Capture the cell that displays the provided text and extract its (x, y) central coordinate. 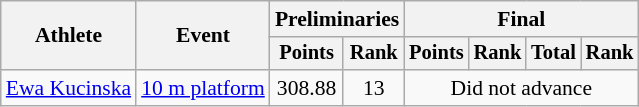
Preliminaries (337, 19)
308.88 (307, 88)
Total (554, 54)
Ewa Kucinska (68, 88)
Final (521, 19)
10 m platform (203, 88)
Event (203, 36)
13 (374, 88)
Athlete (68, 36)
Did not advance (521, 88)
